Find where the given text appears and provide that cell's center as [X, Y] coordinate. 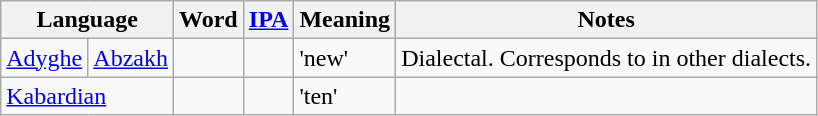
Kabardian [88, 96]
Adyghe [44, 58]
'ten' [345, 96]
Dialectal. Corresponds to in other dialects. [606, 58]
Meaning [345, 20]
'new' [345, 58]
Abzakh [131, 58]
Word [209, 20]
IPA [268, 20]
Language [88, 20]
Notes [606, 20]
